Return (x, y) of the center of cell containing provided text 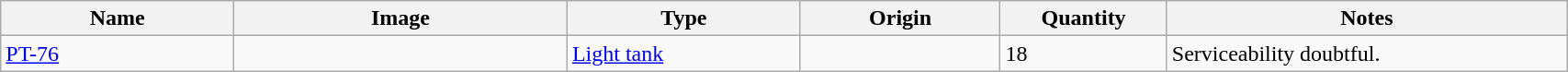
Name (118, 18)
Origin (900, 18)
Type (683, 18)
Light tank (683, 54)
PT-76 (118, 54)
Image (400, 18)
Serviceability doubtful. (1367, 54)
Notes (1367, 18)
Quantity (1084, 18)
18 (1084, 54)
